Capture the cell that displays the provided text and extract its (X, Y) central coordinate. 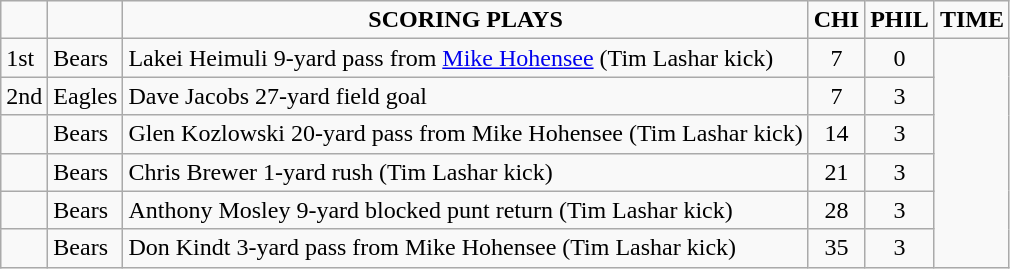
1st (24, 58)
CHI (836, 20)
14 (836, 134)
Dave Jacobs 27-yard field goal (466, 96)
Eagles (86, 96)
TIME (972, 20)
PHIL (900, 20)
Chris Brewer 1-yard rush (Tim Lashar kick) (466, 172)
Anthony Mosley 9-yard blocked punt return (Tim Lashar kick) (466, 210)
Don Kindt 3-yard pass from Mike Hohensee (Tim Lashar kick) (466, 248)
Glen Kozlowski 20-yard pass from Mike Hohensee (Tim Lashar kick) (466, 134)
Lakei Heimuli 9-yard pass from Mike Hohensee (Tim Lashar kick) (466, 58)
35 (836, 248)
0 (900, 58)
2nd (24, 96)
SCORING PLAYS (466, 20)
28 (836, 210)
21 (836, 172)
